For the text-containing cell, return its midpoint in [X, Y] coordinate format. 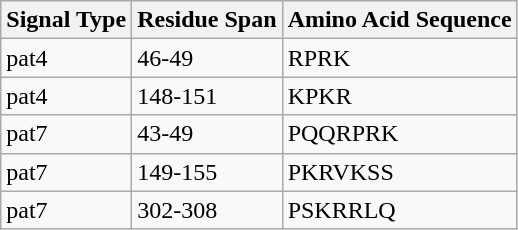
Signal Type [66, 20]
43-49 [207, 134]
RPRK [400, 58]
46-49 [207, 58]
149-155 [207, 172]
Amino Acid Sequence [400, 20]
PKRVKSS [400, 172]
PQQRPRK [400, 134]
KPKR [400, 96]
148-151 [207, 96]
302-308 [207, 210]
Residue Span [207, 20]
PSKRRLQ [400, 210]
